Extract the [X, Y] coordinate from the center of the cell holding the provided text.  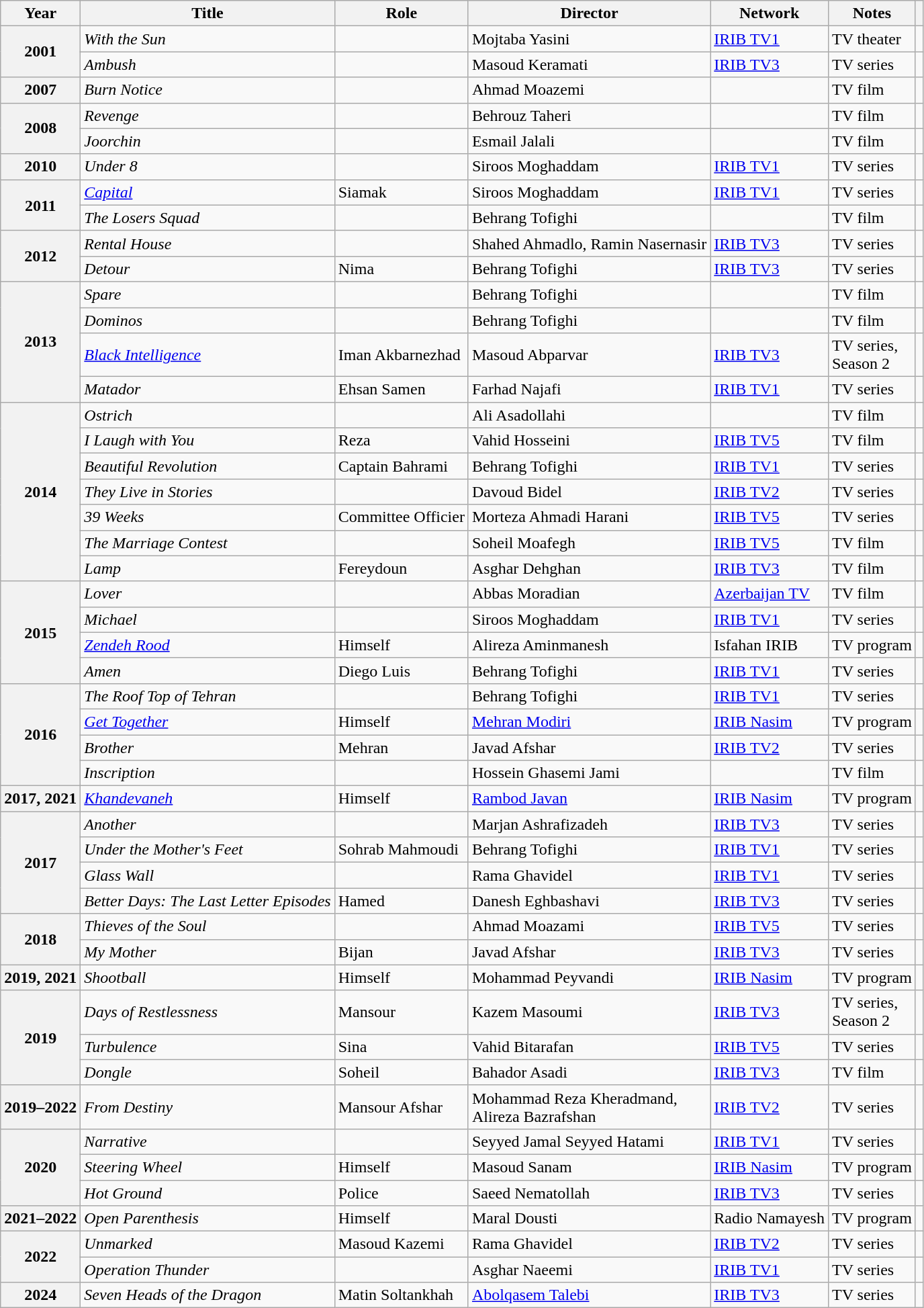
Sina [402, 1047]
Steering Wheel [207, 1167]
Mojtaba Yasini [589, 39]
Abolqasem Talebi [589, 1295]
Network [770, 13]
Committee Officier [402, 517]
Michael [207, 619]
Maral Dousti [589, 1219]
Under 8 [207, 167]
Hossein Ghasemi Jami [589, 773]
Mansour Afshar [402, 1107]
Alireza Aminmanesh [589, 645]
Diego Luis [402, 670]
2016 [40, 734]
Detour [207, 269]
Shootball [207, 977]
Mehran Modiri [589, 722]
Days of Restlessness [207, 1012]
2014 [40, 492]
Role [402, 13]
Siamak [402, 192]
Capital [207, 192]
Seven Heads of the Dragon [207, 1295]
Masoud Abparvar [589, 355]
Ehsan Samen [402, 390]
2019, 2021 [40, 977]
2015 [40, 632]
Esmail Jalali [589, 141]
The Marriage Contest [207, 543]
Matador [207, 390]
From Destiny [207, 1107]
2012 [40, 256]
Police [402, 1192]
Soheil Moafegh [589, 543]
Soheil [402, 1072]
2022 [40, 1257]
Asghar Naeemi [589, 1270]
Bahador Asadi [589, 1072]
Thieves of the Soul [207, 926]
Open Parenthesis [207, 1219]
Captain Bahrami [402, 466]
Reza [402, 441]
Shahed Ahmadlo, Ramin Nasernasir [589, 243]
Ahmad Moazami [589, 926]
Hot Ground [207, 1192]
Glass Wall [207, 875]
Burn Notice [207, 90]
Khandevaneh [207, 799]
Another [207, 824]
Masoud Sanam [589, 1167]
Inscription [207, 773]
2018 [40, 939]
Revenge [207, 116]
Davoud Bidel [589, 492]
Zendeh Rood [207, 645]
2019 [40, 1037]
2010 [40, 167]
With the Sun [207, 39]
Mohammad Peyvandi [589, 977]
Director [589, 13]
39 Weeks [207, 517]
2007 [40, 90]
Radio Namayesh [770, 1219]
Spare [207, 294]
Title [207, 13]
Nima [402, 269]
Saeed Nematollah [589, 1192]
Joorchin [207, 141]
Danesh Eghbashavi [589, 901]
Get Together [207, 722]
Lover [207, 594]
Hamed [402, 901]
Dominos [207, 320]
Masoud Keramati [589, 64]
Ostrich [207, 415]
2017, 2021 [40, 799]
2019–2022 [40, 1107]
Iman Akbarnezhad [402, 355]
Vahid Bitarafan [589, 1047]
Morteza Ahmadi Harani [589, 517]
Vahid Hosseini [589, 441]
Beautiful Revolution [207, 466]
Unmarked [207, 1244]
Fereydoun [402, 568]
Lamp [207, 568]
Rental House [207, 243]
Narrative [207, 1141]
Behrouz Taheri [589, 116]
Matin Soltankhah [402, 1295]
Sohrab Mahmoudi [402, 850]
2001 [40, 52]
Turbulence [207, 1047]
Ambush [207, 64]
Better Days: The Last Letter Episodes [207, 901]
I Laugh with You [207, 441]
Mohammad Reza Kheradmand,Alireza Bazrafshan [589, 1107]
Brother [207, 748]
TV theater [872, 39]
They Live in Stories [207, 492]
Under the Mother's Feet [207, 850]
2021–2022 [40, 1219]
Azerbaijan TV [770, 594]
The Roof Top of Tehran [207, 696]
Notes [872, 13]
Asghar Dehghan [589, 568]
Amen [207, 670]
Masoud Kazemi [402, 1244]
Kazem Masoumi [589, 1012]
Ahmad Moazemi [589, 90]
2020 [40, 1167]
The Losers Squad [207, 218]
Rambod Javan [589, 799]
Seyyed Jamal Seyyed Hatami [589, 1141]
Bijan [402, 952]
2024 [40, 1295]
Marjan Ashrafizadeh [589, 824]
Isfahan IRIB [770, 645]
Dongle [207, 1072]
Abbas Moradian [589, 594]
Mansour [402, 1012]
2013 [40, 341]
Mehran [402, 748]
My Mother [207, 952]
Farhad Najafi [589, 390]
2008 [40, 128]
2011 [40, 205]
Ali Asadollahi [589, 415]
Black Intelligence [207, 355]
Operation Thunder [207, 1270]
Year [40, 13]
2017 [40, 863]
